Return (X, Y) of the center of cell containing provided text 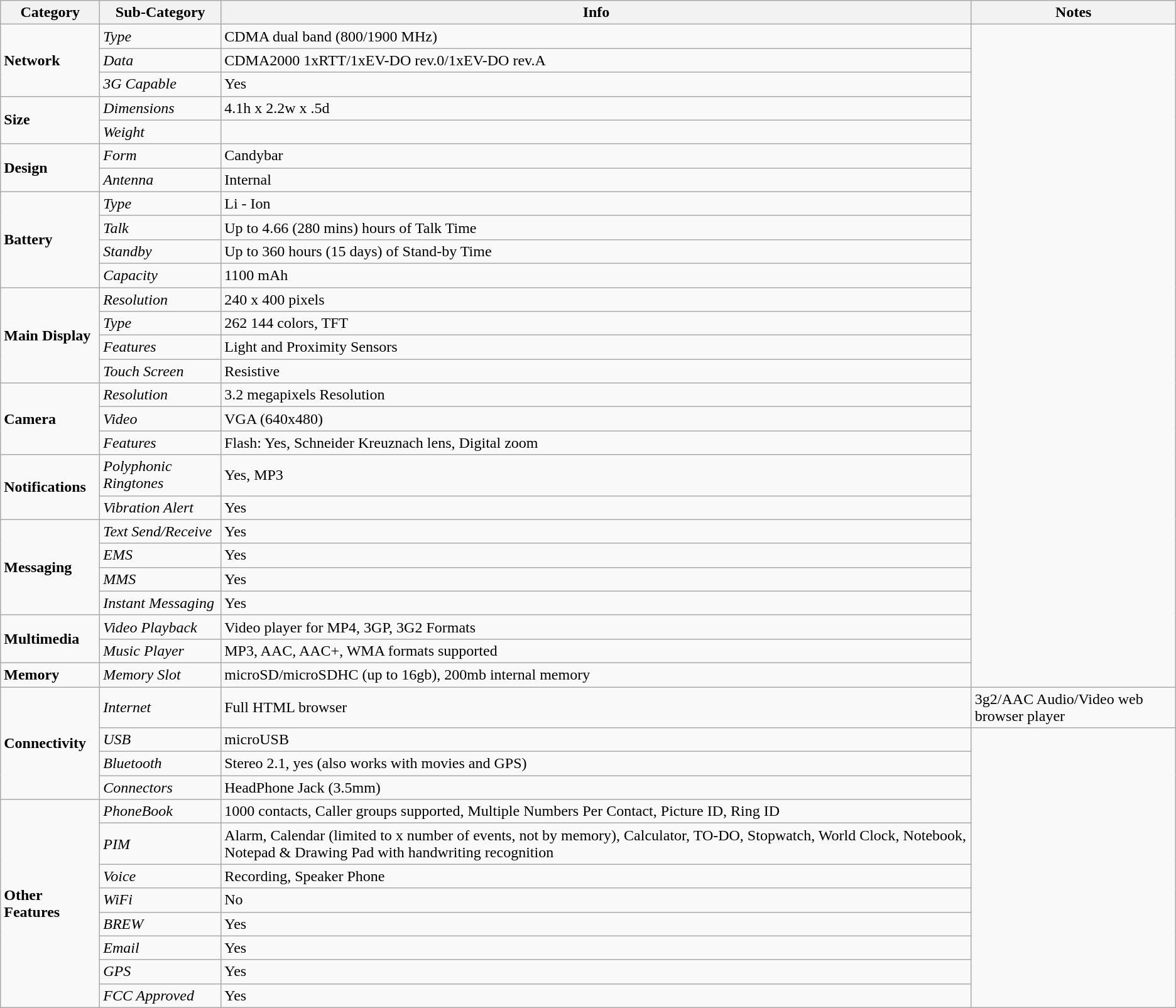
Connectivity (50, 744)
Flash: Yes, Schneider Kreuznach lens, Digital zoom (597, 443)
Talk (161, 227)
Messaging (50, 567)
Standby (161, 251)
1000 contacts, Caller groups supported, Multiple Numbers Per Contact, Picture ID, Ring ID (597, 811)
Video Playback (161, 627)
Recording, Speaker Phone (597, 876)
3g2/AAC Audio/Video web browser player (1073, 707)
Info (597, 13)
262 144 colors, TFT (597, 323)
Notifications (50, 487)
EMS (161, 555)
Music Player (161, 651)
Capacity (161, 275)
Antenna (161, 180)
Sub-Category (161, 13)
microSD/microSDHC (up to 16gb), 200mb internal memory (597, 675)
Text Send/Receive (161, 531)
USB (161, 740)
Battery (50, 239)
Dimensions (161, 108)
Video (161, 419)
Bluetooth (161, 764)
Email (161, 948)
Connectors (161, 788)
WiFi (161, 900)
Instant Messaging (161, 603)
Touch Screen (161, 371)
Other Features (50, 904)
Internet (161, 707)
BREW (161, 924)
Stereo 2.1, yes (also works with movies and GPS) (597, 764)
Notes (1073, 13)
Full HTML browser (597, 707)
VGA (640x480) (597, 419)
Yes, MP3 (597, 475)
Vibration Alert (161, 507)
Up to 360 hours (15 days) of Stand-by Time (597, 251)
Candybar (597, 156)
Multimedia (50, 639)
Li - Ion (597, 203)
1100 mAh (597, 275)
Voice (161, 876)
Polyphonic Ringtones (161, 475)
Form (161, 156)
Network (50, 60)
GPS (161, 972)
FCC Approved (161, 995)
Video player for MP4, 3GP, 3G2 Formats (597, 627)
PIM (161, 844)
Up to 4.66 (280 mins) hours of Talk Time (597, 227)
Design (50, 168)
CDMA2000 1xRTT/1xEV-DO rev.0/1xEV-DO rev.A (597, 60)
Light and Proximity Sensors (597, 347)
4.1h x 2.2w x .5d (597, 108)
3G Capable (161, 84)
Memory Slot (161, 675)
Internal (597, 180)
Camera (50, 419)
3.2 megapixels Resolution (597, 395)
microUSB (597, 740)
No (597, 900)
HeadPhone Jack (3.5mm) (597, 788)
Memory (50, 675)
Weight (161, 132)
MP3, AAC, AAC+, WMA formats supported (597, 651)
Resistive (597, 371)
240 x 400 pixels (597, 300)
Size (50, 120)
PhoneBook (161, 811)
Category (50, 13)
MMS (161, 579)
CDMA dual band (800/1900 MHz) (597, 36)
Data (161, 60)
Main Display (50, 335)
